Identify which cell holds the provided text, then report its [x, y] central coordinate. 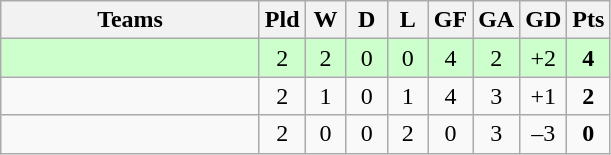
+2 [544, 58]
+1 [544, 96]
GD [544, 20]
W [326, 20]
Pts [588, 20]
D [366, 20]
Pld [282, 20]
–3 [544, 134]
GA [496, 20]
GF [450, 20]
Teams [130, 20]
L [408, 20]
